Provide the [x, y] coordinate of the cell's center where the given text is located.  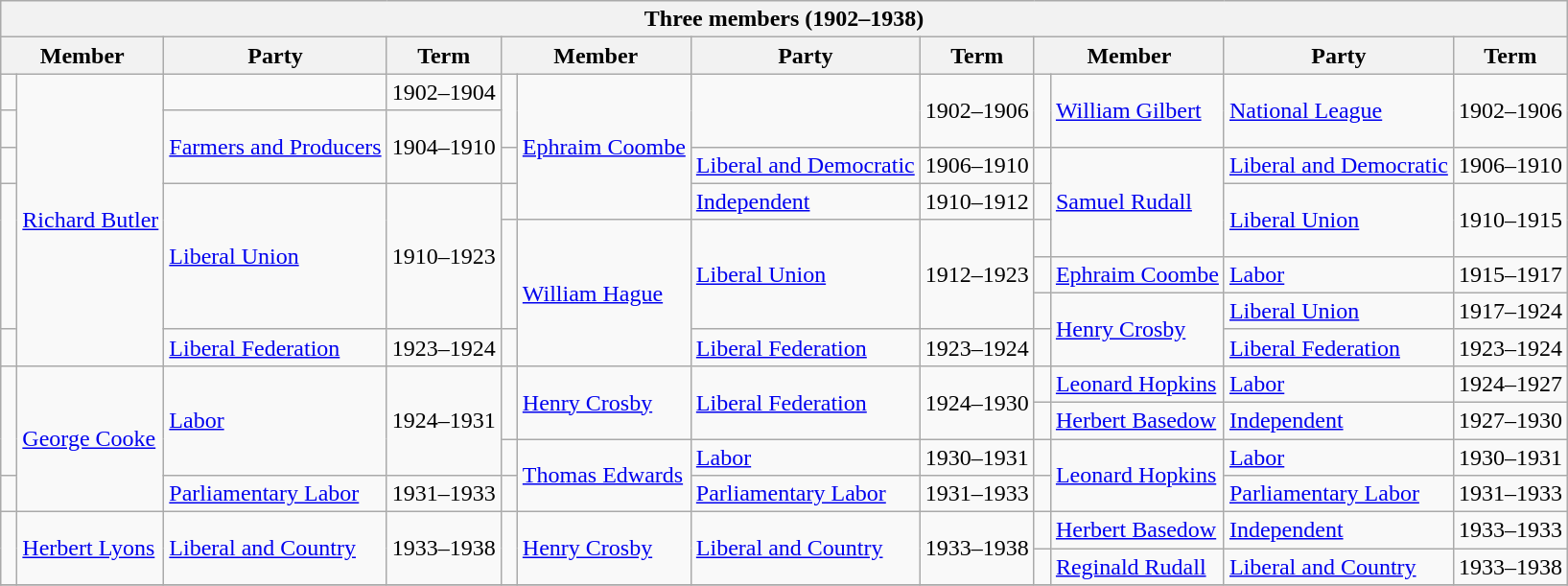
Samuel Rudall [1137, 201]
Reginald Rudall [1137, 567]
Thomas Edwards [604, 476]
1917–1924 [1509, 311]
1912–1923 [976, 274]
1910–1912 [976, 201]
1933–1933 [1509, 530]
1902–1904 [443, 92]
1910–1923 [443, 256]
William Gilbert [1137, 110]
Three members (1902–1938) [784, 19]
National League [1339, 110]
1915–1917 [1509, 274]
1924–1930 [976, 402]
1924–1931 [443, 420]
1910–1915 [1509, 220]
1927–1930 [1509, 420]
Herbert Lyons [90, 549]
Farmers and Producers [275, 147]
Richard Butler [90, 220]
William Hague [604, 293]
1924–1927 [1509, 384]
1904–1910 [443, 147]
George Cooke [90, 438]
